Locate the cell with the specified text and output its (X, Y) center coordinate. 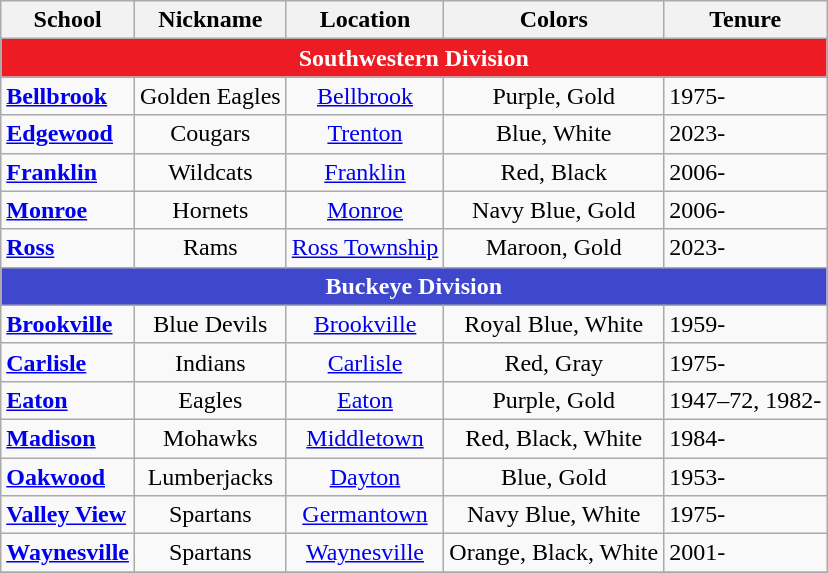
Red, Black, White (554, 438)
Trenton (365, 134)
Eagles (210, 400)
Buckeye Division (414, 286)
Dayton (365, 477)
Valley View (68, 515)
Edgewood (68, 134)
Orange, Black, White (554, 553)
Oakwood (68, 477)
Maroon, Gold (554, 248)
1953- (746, 477)
Red, Black (554, 172)
Red, Gray (554, 362)
Navy Blue, White (554, 515)
Ross (68, 248)
Location (365, 20)
Germantown (365, 515)
School (68, 20)
1959- (746, 324)
Southwestern Division (414, 58)
Rams (210, 248)
Wildcats (210, 172)
Colors (554, 20)
Hornets (210, 210)
Tenure (746, 20)
2001- (746, 553)
Blue, White (554, 134)
Royal Blue, White (554, 324)
Golden Eagles (210, 96)
Blue, Gold (554, 477)
Cougars (210, 134)
Mohawks (210, 438)
1947–72, 1982- (746, 400)
Madison (68, 438)
Indians (210, 362)
Ross Township (365, 248)
Navy Blue, Gold (554, 210)
Blue Devils (210, 324)
Lumberjacks (210, 477)
Nickname (210, 20)
Middletown (365, 438)
1984- (746, 438)
